Search for the cell housing the specified text and yield its [X, Y] center coordinate. 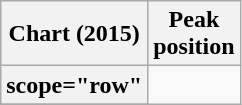
Peakposition [194, 34]
scope="row" [74, 85]
Chart (2015) [74, 34]
